For the text-containing cell, return its midpoint in [x, y] coordinate format. 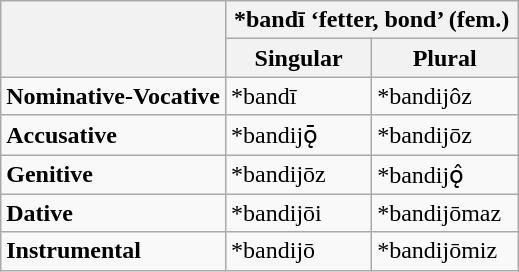
Accusative [114, 135]
*bandijǭ [299, 135]
Instrumental [114, 251]
*bandī ‘fetter, bond’ (fem.) [372, 20]
Nominative-Vocative [114, 96]
*bandijō [299, 251]
*bandijōmiz [445, 251]
*bandijōmaz [445, 213]
*bandijōi [299, 213]
Dative [114, 213]
*bandijôz [445, 96]
Singular [299, 58]
*bandī [299, 96]
*bandijǫ̂ [445, 174]
Genitive [114, 174]
Plural [445, 58]
